Locate the cell with the specified text and output its [X, Y] center coordinate. 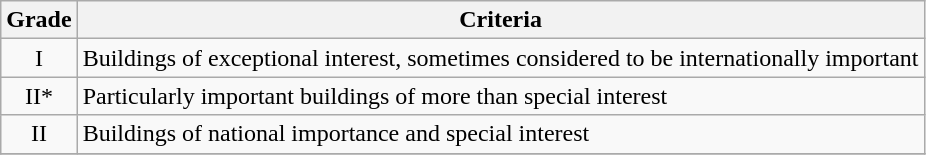
II* [39, 96]
Buildings of national importance and special interest [500, 134]
Grade [39, 20]
Buildings of exceptional interest, sometimes considered to be internationally important [500, 58]
II [39, 134]
Criteria [500, 20]
I [39, 58]
Particularly important buildings of more than special interest [500, 96]
